Capture the cell that displays the provided text and extract its [x, y] central coordinate. 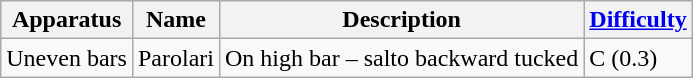
On high bar – salto backward tucked [401, 58]
Difficulty [638, 20]
Uneven bars [67, 58]
Parolari [176, 58]
Apparatus [67, 20]
Description [401, 20]
Name [176, 20]
C (0.3) [638, 58]
